Scan for the cell matching the given text and deliver its (X, Y) coordinate at center. 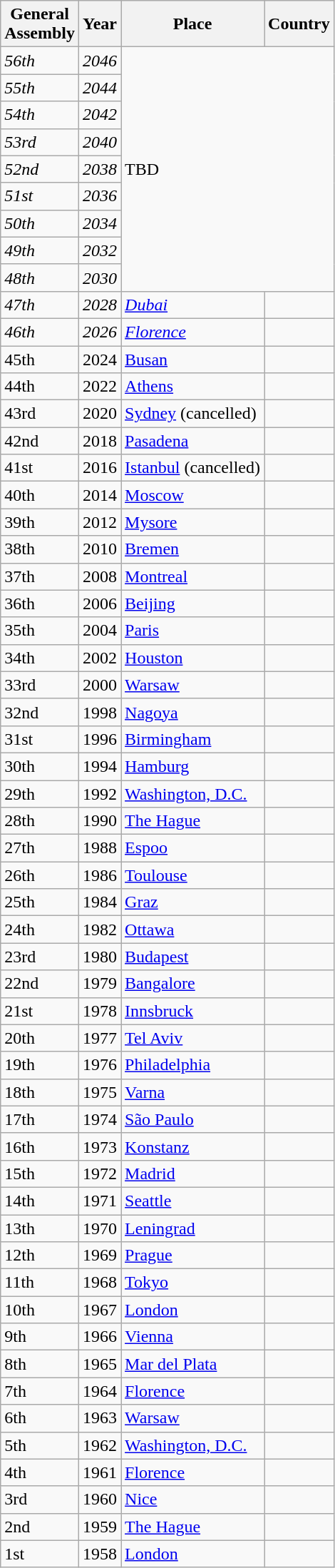
1973 (100, 1146)
4th (40, 1472)
Mar del Plata (192, 1364)
55th (40, 88)
2002 (100, 658)
24th (40, 930)
Tel Aviv (192, 1038)
1986 (100, 875)
Tokyo (192, 1283)
51st (40, 196)
2020 (100, 414)
6th (40, 1418)
47th (40, 305)
1978 (100, 1011)
7th (40, 1391)
26th (40, 875)
1980 (100, 957)
2026 (100, 332)
2018 (100, 441)
22nd (40, 984)
Pasadena (192, 441)
50th (40, 223)
2044 (100, 88)
56th (40, 61)
45th (40, 359)
Paris (192, 631)
1996 (100, 739)
Birmingham (192, 739)
14th (40, 1201)
1964 (100, 1391)
2028 (100, 305)
19th (40, 1065)
Budapest (192, 957)
17th (40, 1119)
13th (40, 1228)
2036 (100, 196)
1965 (100, 1364)
35th (40, 631)
48th (40, 278)
2038 (100, 169)
38th (40, 549)
1971 (100, 1201)
3rd (40, 1500)
São Paulo (192, 1119)
49th (40, 250)
Moscow (192, 495)
27th (40, 848)
43rd (40, 414)
1994 (100, 766)
2010 (100, 549)
1984 (100, 902)
1998 (100, 712)
2046 (100, 61)
25th (40, 902)
1969 (100, 1256)
Athens (192, 387)
1st (40, 1554)
2nd (40, 1527)
Bremen (192, 549)
23rd (40, 957)
33rd (40, 685)
Montreal (192, 576)
29th (40, 794)
32nd (40, 712)
1960 (100, 1500)
Dubai (192, 305)
2030 (100, 278)
1975 (100, 1092)
54th (40, 115)
37th (40, 576)
1982 (100, 930)
46th (40, 332)
42nd (40, 441)
1959 (100, 1527)
2024 (100, 359)
28th (40, 821)
52nd (40, 169)
1972 (100, 1174)
12th (40, 1256)
2000 (100, 685)
2034 (100, 223)
18th (40, 1092)
Year (100, 24)
Graz (192, 902)
Nagoya (192, 712)
1962 (100, 1445)
Busan (192, 359)
1961 (100, 1472)
Leningrad (192, 1228)
TBD (228, 170)
Vienna (192, 1337)
2016 (100, 468)
30th (40, 766)
Ottawa (192, 930)
21st (40, 1011)
Sydney (cancelled) (192, 414)
Hamburg (192, 766)
2014 (100, 495)
Mysore (192, 522)
15th (40, 1174)
40th (40, 495)
Istanbul (cancelled) (192, 468)
39th (40, 522)
Konstanz (192, 1146)
1958 (100, 1554)
1963 (100, 1418)
General Assembly (40, 24)
Seattle (192, 1201)
53rd (40, 142)
Nice (192, 1500)
9th (40, 1337)
2008 (100, 576)
Innsbruck (192, 1011)
1967 (100, 1310)
1966 (100, 1337)
2042 (100, 115)
2040 (100, 142)
Prague (192, 1256)
1977 (100, 1038)
1974 (100, 1119)
Philadelphia (192, 1065)
44th (40, 387)
Bangalore (192, 984)
20th (40, 1038)
Madrid (192, 1174)
1970 (100, 1228)
Houston (192, 658)
2012 (100, 522)
1990 (100, 821)
31st (40, 739)
2006 (100, 604)
5th (40, 1445)
36th (40, 604)
1988 (100, 848)
34th (40, 658)
2032 (100, 250)
1992 (100, 794)
2022 (100, 387)
41st (40, 468)
Beijing (192, 604)
8th (40, 1364)
Country (299, 24)
10th (40, 1310)
Varna (192, 1092)
Espoo (192, 848)
Toulouse (192, 875)
Place (192, 24)
1968 (100, 1283)
1976 (100, 1065)
2004 (100, 631)
11th (40, 1283)
16th (40, 1146)
1979 (100, 984)
